For the text-containing cell, return its midpoint in [x, y] coordinate format. 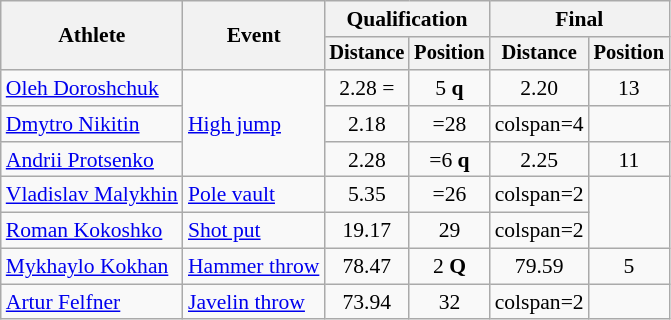
Shot put [254, 231]
13 [629, 88]
19.17 [366, 231]
Andrii Protsenko [92, 160]
2.28 = [366, 88]
Oleh Doroshchuk [92, 88]
2 Q [449, 267]
Pole vault [254, 195]
High jump [254, 124]
Final [580, 19]
73.94 [366, 302]
2.25 [540, 160]
29 [449, 231]
=6 q [449, 160]
2.20 [540, 88]
Qualification [406, 19]
Javelin throw [254, 302]
5.35 [366, 195]
2.28 [366, 160]
Event [254, 36]
Vladislav Malykhin [92, 195]
5 q [449, 88]
Athlete [92, 36]
Artur Felfner [92, 302]
5 [629, 267]
32 [449, 302]
Mykhaylo Kokhan [92, 267]
colspan=4 [540, 124]
11 [629, 160]
78.47 [366, 267]
=28 [449, 124]
79.59 [540, 267]
Hammer throw [254, 267]
Roman Kokoshko [92, 231]
=26 [449, 195]
2.18 [366, 124]
Dmytro Nikitin [92, 124]
